Extract the (x, y) coordinate from the center of the cell holding the provided text.  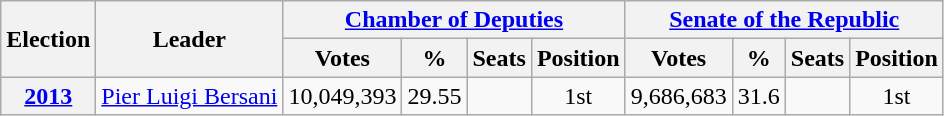
Leader (190, 39)
Election (48, 39)
10,049,393 (342, 96)
Senate of the Republic (784, 20)
29.55 (434, 96)
9,686,683 (678, 96)
2013 (48, 96)
Chamber of Deputies (454, 20)
31.6 (758, 96)
Pier Luigi Bersani (190, 96)
